Determine the [x, y] coordinate at the center of the cell enclosing the given text.  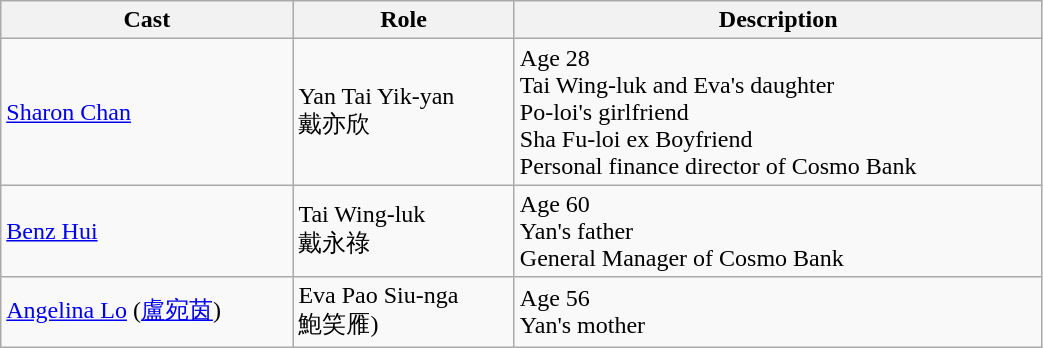
Angelina Lo (盧宛茵) [147, 312]
Eva Pao Siu-nga 鮑笑雁) [404, 312]
Sharon Chan [147, 112]
Description [778, 20]
Cast [147, 20]
Age 56Yan's mother [778, 312]
Yan Tai Yik-yan 戴亦欣 [404, 112]
Tai Wing-luk 戴永祿 [404, 231]
Age 60Yan's father General Manager of Cosmo Bank [778, 231]
Role [404, 20]
Age 28Tai Wing-luk and Eva's daughter Po-loi's girlfriend Sha Fu-loi ex Boyfriend Personal finance director of Cosmo Bank [778, 112]
Benz Hui [147, 231]
